Return the [x, y] coordinate for the center point of the cell that contains the specified text.  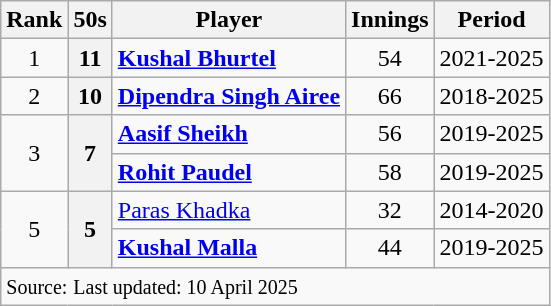
7 [90, 153]
Rank [34, 20]
54 [390, 58]
Kushal Bhurtel [228, 58]
58 [390, 172]
Paras Khadka [228, 210]
56 [390, 134]
44 [390, 248]
66 [390, 96]
2018-2025 [492, 96]
3 [34, 153]
Dipendra Singh Airee [228, 96]
10 [90, 96]
Innings [390, 20]
32 [390, 210]
Player [228, 20]
Period [492, 20]
Kushal Malla [228, 248]
Rohit Paudel [228, 172]
2 [34, 96]
11 [90, 58]
Source: Last updated: 10 April 2025 [275, 286]
2014-2020 [492, 210]
1 [34, 58]
Aasif Sheikh [228, 134]
50s [90, 20]
2021-2025 [492, 58]
